Detect which cell encompasses the target text, then output its [x, y] center coordinate. 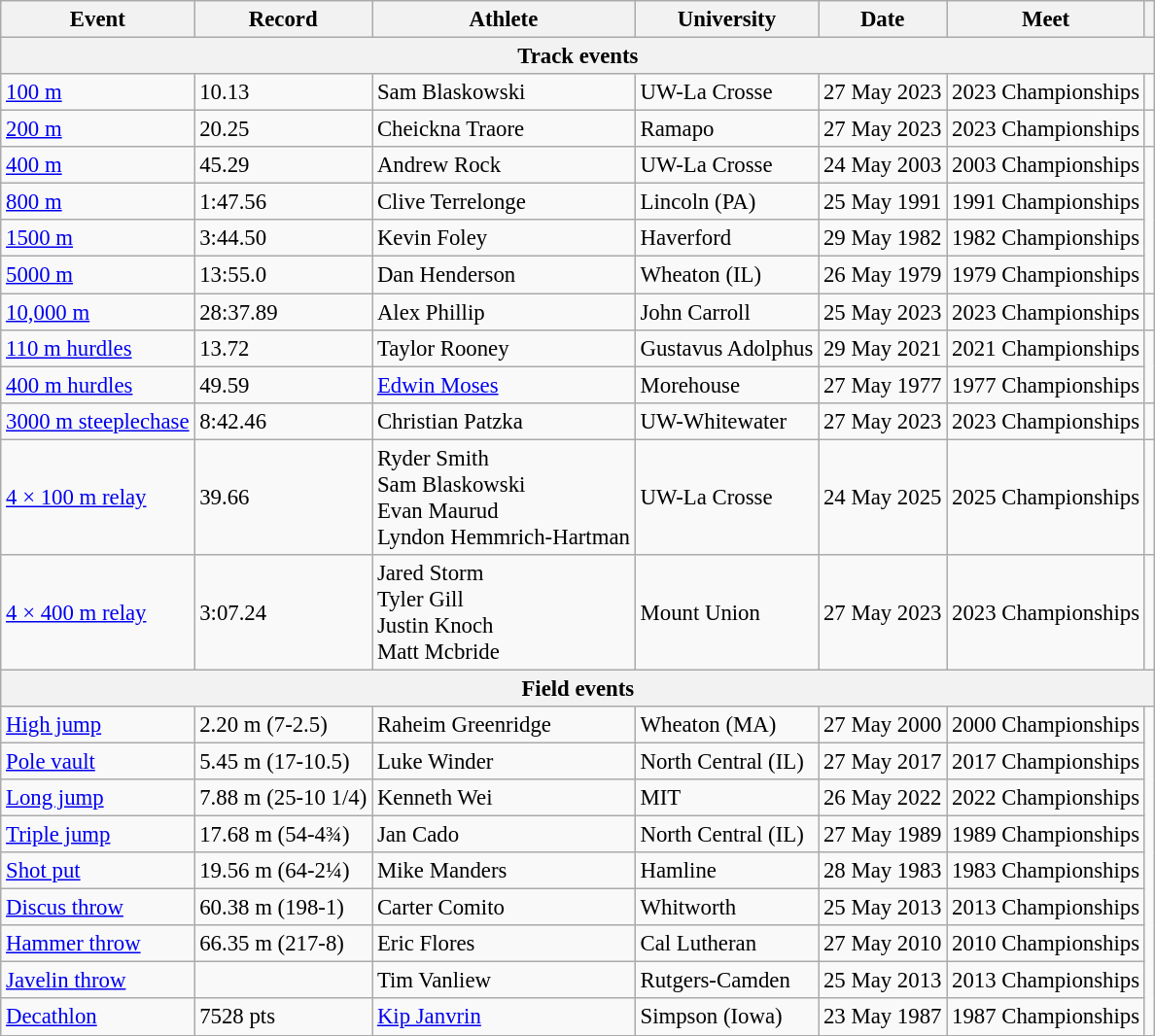
27 May 2000 [883, 725]
Haverford [726, 238]
Cheickna Traore [504, 129]
4 × 400 m relay [97, 612]
Shot put [97, 871]
MIT [726, 798]
Jan Cado [504, 835]
400 m hurdles [97, 385]
Cal Lutheran [726, 944]
Wheaton (IL) [726, 275]
5000 m [97, 275]
Alex Phillip [504, 312]
29 May 2021 [883, 348]
1987 Championships [1046, 1018]
10.13 [284, 92]
29 May 1982 [883, 238]
2021 Championships [1046, 348]
Ryder SmithSam BlaskowskiEvan MaurudLyndon Hemmrich-Hartman [504, 498]
27 May 2010 [883, 944]
Ramapo [726, 129]
39.66 [284, 498]
1982 Championships [1046, 238]
13:55.0 [284, 275]
200 m [97, 129]
66.35 m (217-8) [284, 944]
2.20 m (7-2.5) [284, 725]
Kenneth Wei [504, 798]
Taylor Rooney [504, 348]
49.59 [284, 385]
1983 Championships [1046, 871]
27 May 2017 [883, 761]
University [726, 19]
1500 m [97, 238]
Carter Comito [504, 908]
Tim Vanliew [504, 981]
Whitworth [726, 908]
Meet [1046, 19]
Wheaton (MA) [726, 725]
23 May 1987 [883, 1018]
Jared StormTyler GillJustin KnochMatt Mcbride [504, 612]
8:42.46 [284, 421]
24 May 2025 [883, 498]
26 May 1979 [883, 275]
25 May 2023 [883, 312]
2010 Championships [1046, 944]
Triple jump [97, 835]
60.38 m (198-1) [284, 908]
Track events [577, 56]
7528 pts [284, 1018]
High jump [97, 725]
27 May 1989 [883, 835]
1989 Championships [1046, 835]
1979 Championships [1046, 275]
7.88 m (25-10 1/4) [284, 798]
2003 Championships [1046, 165]
2022 Championships [1046, 798]
10,000 m [97, 312]
24 May 2003 [883, 165]
Simpson (Iowa) [726, 1018]
Hamline [726, 871]
Mount Union [726, 612]
26 May 2022 [883, 798]
1977 Championships [1046, 385]
Record [284, 19]
28:37.89 [284, 312]
2000 Championships [1046, 725]
2017 Championships [1046, 761]
Andrew Rock [504, 165]
Event [97, 19]
2025 Championships [1046, 498]
Christian Patzka [504, 421]
5.45 m (17-10.5) [284, 761]
45.29 [284, 165]
Long jump [97, 798]
1:47.56 [284, 202]
3:44.50 [284, 238]
Clive Terrelonge [504, 202]
Raheim Greenridge [504, 725]
25 May 1991 [883, 202]
3000 m steeplechase [97, 421]
13.72 [284, 348]
Edwin Moses [504, 385]
Kevin Foley [504, 238]
Hammer throw [97, 944]
3:07.24 [284, 612]
Rutgers-Camden [726, 981]
Decathlon [97, 1018]
Sam Blaskowski [504, 92]
19.56 m (64-2¼) [284, 871]
100 m [97, 92]
Kip Janvrin [504, 1018]
17.68 m (54-4¾) [284, 835]
1991 Championships [1046, 202]
4 × 100 m relay [97, 498]
UW-Whitewater [726, 421]
Discus throw [97, 908]
Eric Flores [504, 944]
800 m [97, 202]
Javelin throw [97, 981]
Mike Manders [504, 871]
Date [883, 19]
Athlete [504, 19]
John Carroll [726, 312]
400 m [97, 165]
Luke Winder [504, 761]
Field events [577, 688]
Gustavus Adolphus [726, 348]
Pole vault [97, 761]
28 May 1983 [883, 871]
Morehouse [726, 385]
27 May 1977 [883, 385]
110 m hurdles [97, 348]
20.25 [284, 129]
Lincoln (PA) [726, 202]
Dan Henderson [504, 275]
